Return the [x, y] coordinate for the center point of the cell that contains the specified text.  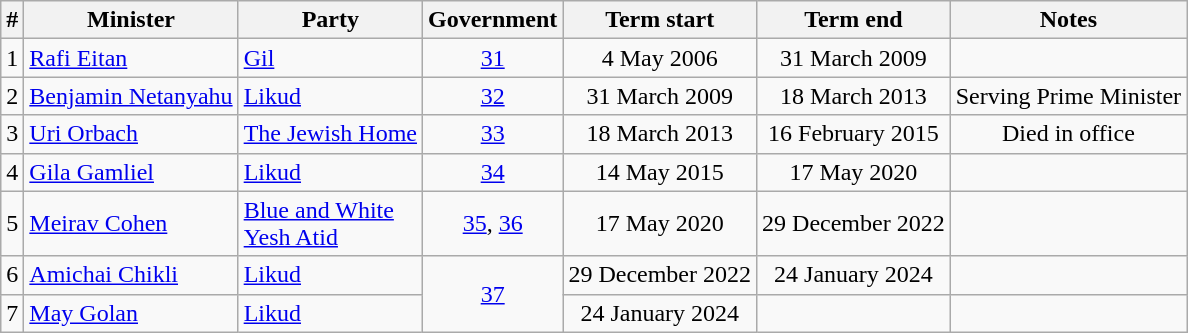
Meirav Cohen [131, 224]
32 [493, 96]
Minister [131, 20]
2 [12, 96]
The Jewish Home [330, 134]
33 [493, 134]
16 February 2015 [854, 134]
14 May 2015 [660, 172]
Serving Prime Minister [1068, 96]
4 May 2006 [660, 58]
# [12, 20]
Benjamin Netanyahu [131, 96]
Term end [854, 20]
1 [12, 58]
Notes [1068, 20]
Gila Gamliel [131, 172]
4 [12, 172]
6 [12, 275]
Died in office [1068, 134]
May Golan [131, 313]
Term start [660, 20]
35, 36 [493, 224]
3 [12, 134]
37 [493, 294]
7 [12, 313]
Rafi Eitan [131, 58]
Party [330, 20]
Blue and WhiteYesh Atid [330, 224]
31 [493, 58]
Uri Orbach [131, 134]
34 [493, 172]
5 [12, 224]
Amichai Chikli [131, 275]
Government [493, 20]
Gil [330, 58]
